Locate the cell with the specified text and output its (x, y) center coordinate. 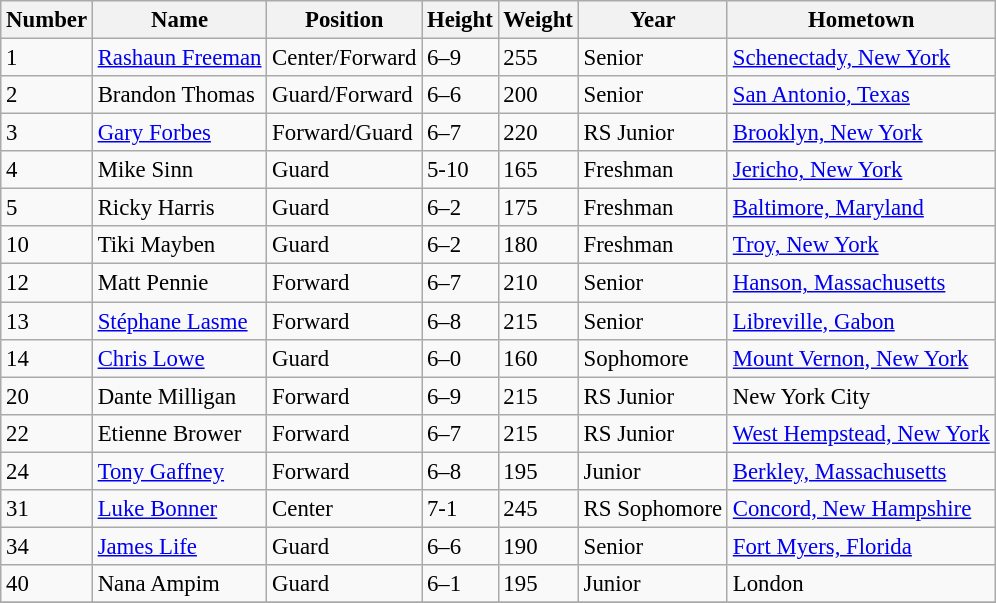
London (861, 584)
40 (47, 584)
1 (47, 58)
5-10 (460, 170)
Sophomore (652, 358)
Berkley, Massachusetts (861, 471)
7-1 (460, 509)
210 (538, 283)
200 (538, 95)
Dante Milligan (179, 396)
New York City (861, 396)
220 (538, 133)
Mount Vernon, New York (861, 358)
Libreville, Gabon (861, 321)
West Hempstead, New York (861, 433)
160 (538, 358)
Guard/Forward (344, 95)
5 (47, 208)
Hanson, Massachusetts (861, 283)
Nana Ampim (179, 584)
Jericho, New York (861, 170)
175 (538, 208)
Gary Forbes (179, 133)
34 (47, 546)
Brandon Thomas (179, 95)
Tony Gaffney (179, 471)
4 (47, 170)
Matt Pennie (179, 283)
Etienne Brower (179, 433)
Hometown (861, 20)
Baltimore, Maryland (861, 208)
Number (47, 20)
Brooklyn, New York (861, 133)
Forward/Guard (344, 133)
Center (344, 509)
Weight (538, 20)
Fort Myers, Florida (861, 546)
14 (47, 358)
Ricky Harris (179, 208)
22 (47, 433)
Troy, New York (861, 245)
24 (47, 471)
2 (47, 95)
165 (538, 170)
Rashaun Freeman (179, 58)
Tiki Mayben (179, 245)
San Antonio, Texas (861, 95)
245 (538, 509)
31 (47, 509)
13 (47, 321)
James Life (179, 546)
10 (47, 245)
Chris Lowe (179, 358)
180 (538, 245)
255 (538, 58)
Position (344, 20)
190 (538, 546)
Concord, New Hampshire (861, 509)
Luke Bonner (179, 509)
Center/Forward (344, 58)
12 (47, 283)
20 (47, 396)
Height (460, 20)
Year (652, 20)
RS Sophomore (652, 509)
6–0 (460, 358)
Schenectady, New York (861, 58)
6–1 (460, 584)
Stéphane Lasme (179, 321)
3 (47, 133)
Mike Sinn (179, 170)
Name (179, 20)
